Scan for the cell matching the given text and deliver its (X, Y) coordinate at center. 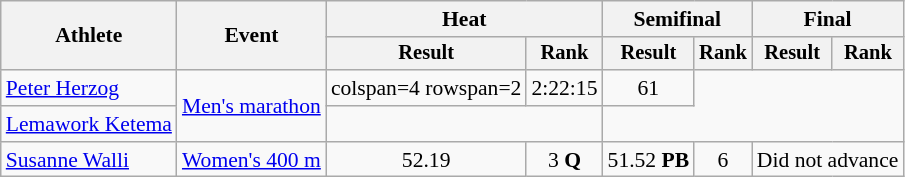
61 (649, 88)
Final (828, 19)
colspan=4 rowspan=2 (426, 88)
2:22:15 (564, 88)
Lemawork Ketema (89, 124)
Peter Herzog (89, 88)
Event (252, 36)
Semifinal (678, 19)
Heat (464, 19)
Men's marathon (252, 106)
Athlete (89, 36)
